Scan for the cell matching the given text and deliver its (X, Y) coordinate at center. 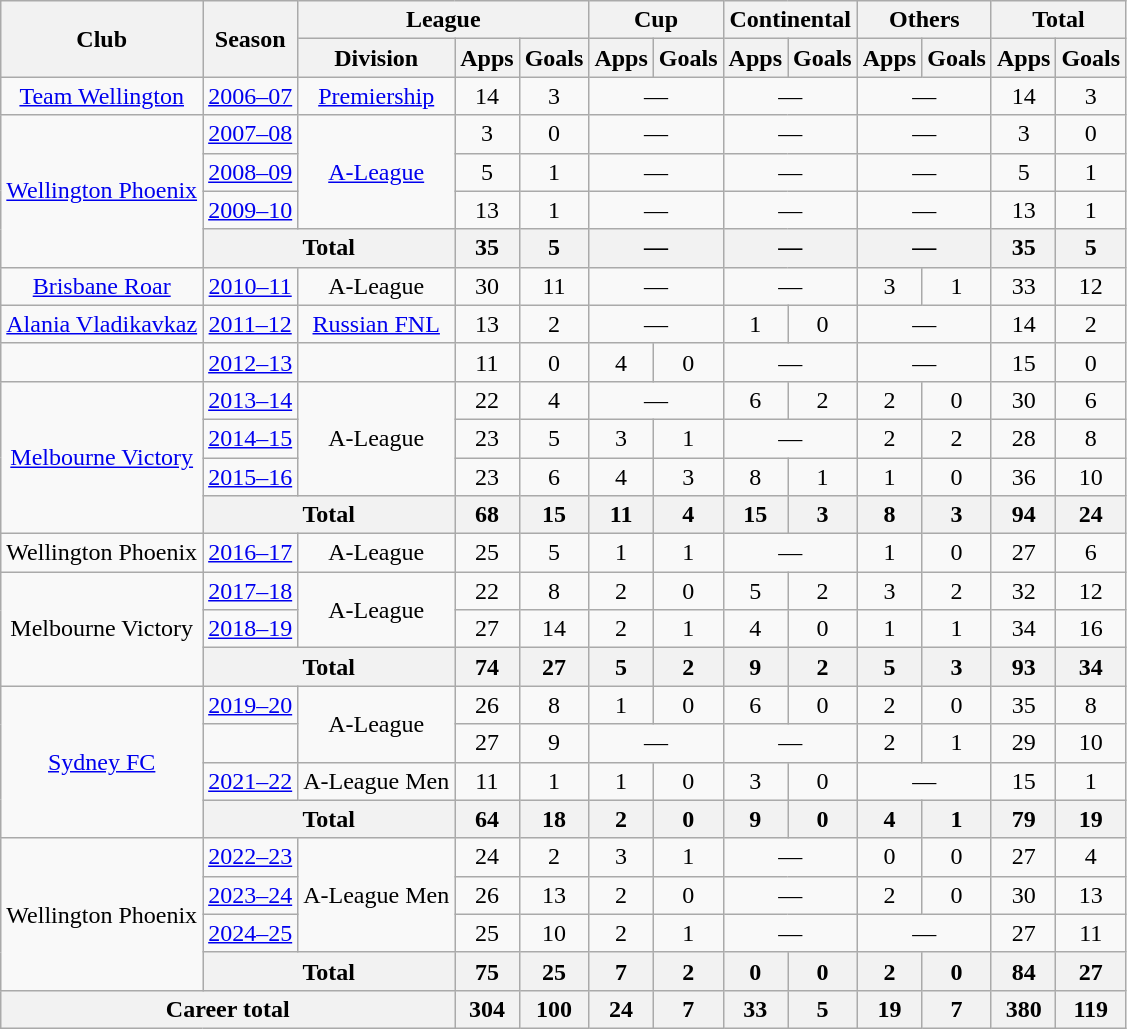
16 (1091, 629)
League (444, 20)
Division (376, 58)
64 (487, 819)
94 (1023, 515)
2019–20 (250, 705)
2015–16 (250, 477)
Alania Vladikavkaz (102, 324)
79 (1023, 819)
18 (554, 819)
Cup (656, 20)
28 (1023, 438)
119 (1091, 1009)
2014–15 (250, 438)
2006–07 (250, 96)
2010–11 (250, 286)
84 (1023, 971)
Career total (228, 1009)
32 (1023, 591)
Premiership (376, 96)
Russian FNL (376, 324)
74 (487, 667)
2007–08 (250, 134)
Others (924, 20)
2016–17 (250, 553)
93 (1023, 667)
75 (487, 971)
Team Wellington (102, 96)
Club (102, 39)
100 (554, 1009)
2009–10 (250, 210)
2011–12 (250, 324)
2018–19 (250, 629)
2022–23 (250, 857)
2008–09 (250, 172)
2021–22 (250, 781)
304 (487, 1009)
Season (250, 39)
29 (1023, 743)
36 (1023, 477)
2013–14 (250, 400)
2024–25 (250, 933)
Brisbane Roar (102, 286)
2017–18 (250, 591)
Continental (790, 20)
Sydney FC (102, 762)
380 (1023, 1009)
2012–13 (250, 362)
2023–24 (250, 895)
68 (487, 515)
